Locate the cell with the specified text and output its [x, y] center coordinate. 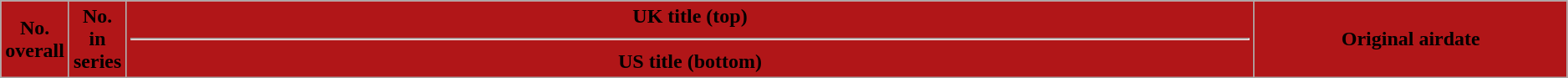
No. in series [97, 39]
UK title (top) US title (bottom) [690, 39]
Original airdate [1410, 39]
No. overall [35, 39]
